For the text-containing cell, return its midpoint in (X, Y) coordinate format. 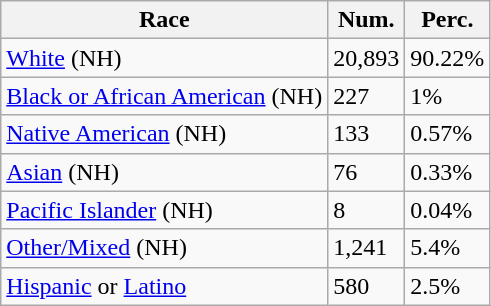
Native American (NH) (164, 134)
133 (366, 134)
Num. (366, 20)
580 (366, 286)
Black or African American (NH) (164, 96)
0.57% (448, 134)
0.33% (448, 172)
Race (164, 20)
2.5% (448, 286)
1% (448, 96)
5.4% (448, 248)
20,893 (366, 58)
Perc. (448, 20)
Asian (NH) (164, 172)
Pacific Islander (NH) (164, 210)
90.22% (448, 58)
Other/Mixed (NH) (164, 248)
227 (366, 96)
1,241 (366, 248)
76 (366, 172)
8 (366, 210)
White (NH) (164, 58)
0.04% (448, 210)
Hispanic or Latino (164, 286)
